Capture the cell that displays the provided text and extract its [X, Y] central coordinate. 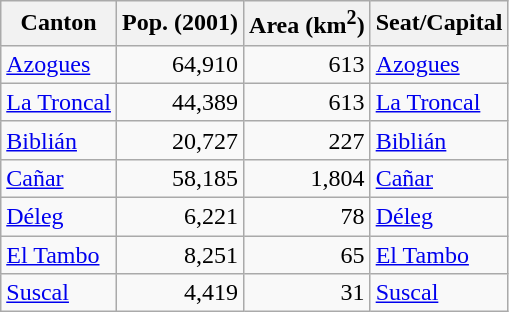
44,389 [180, 102]
20,727 [180, 140]
Area (km2) [308, 24]
31 [308, 293]
64,910 [180, 64]
65 [308, 255]
4,419 [180, 293]
8,251 [180, 255]
78 [308, 217]
Pop. (2001) [180, 24]
Canton [59, 24]
1,804 [308, 178]
Seat/Capital [439, 24]
58,185 [180, 178]
227 [308, 140]
6,221 [180, 217]
